Provide the (x, y) coordinate of the cell's center where the given text is located.  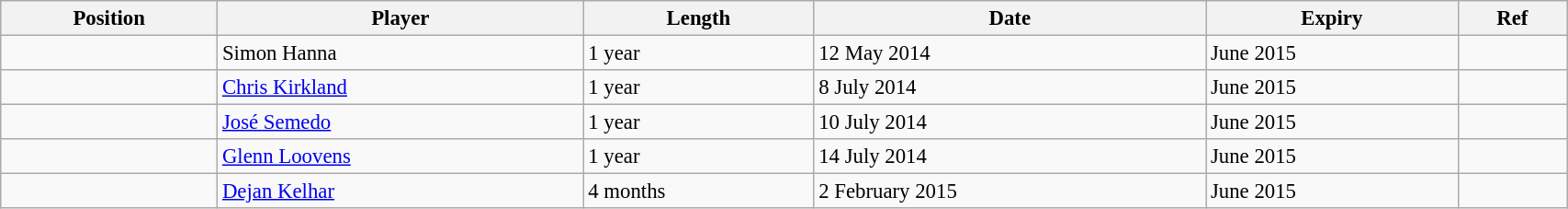
Player (400, 18)
8 July 2014 (1010, 87)
4 months (698, 192)
Dejan Kelhar (400, 192)
Expiry (1332, 18)
12 May 2014 (1010, 53)
2 February 2015 (1010, 192)
Length (698, 18)
Ref (1512, 18)
14 July 2014 (1010, 157)
Date (1010, 18)
Glenn Loovens (400, 157)
Position (109, 18)
Simon Hanna (400, 53)
José Semedo (400, 122)
10 July 2014 (1010, 122)
Chris Kirkland (400, 87)
